From the cell containing the given text, extract its center point as (x, y) coordinate. 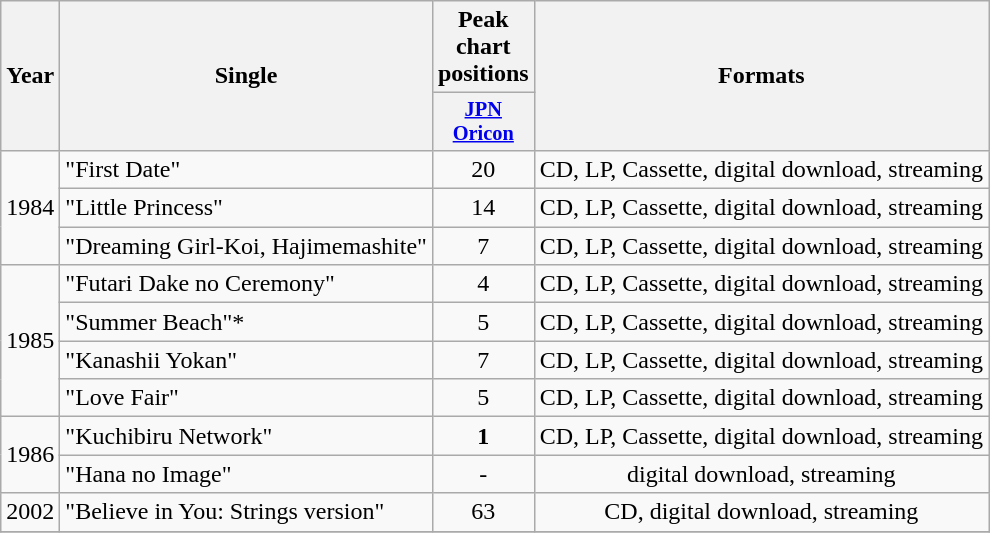
"Summer Beach"* (246, 322)
"Dreaming Girl-Koi, Hajimemashite" (246, 246)
"Futari Dake no Ceremony" (246, 284)
"Love Fair" (246, 398)
"Kanashii Yokan" (246, 360)
"Little Princess" (246, 208)
1986 (30, 455)
4 (483, 284)
14 (483, 208)
CD, digital download, streaming (761, 512)
"Believe in You: Strings version" (246, 512)
Year (30, 76)
Single (246, 76)
"Kuchibiru Network" (246, 436)
1 (483, 436)
digital download, streaming (761, 474)
63 (483, 512)
"Hana no Image" (246, 474)
1984 (30, 207)
20 (483, 169)
"First Date" (246, 169)
2002 (30, 512)
Peak chart positions (483, 47)
1985 (30, 341)
Formats (761, 76)
- (483, 474)
JPNOricon (483, 122)
